Return the (X, Y) coordinate for the center point of the cell that contains the specified text.  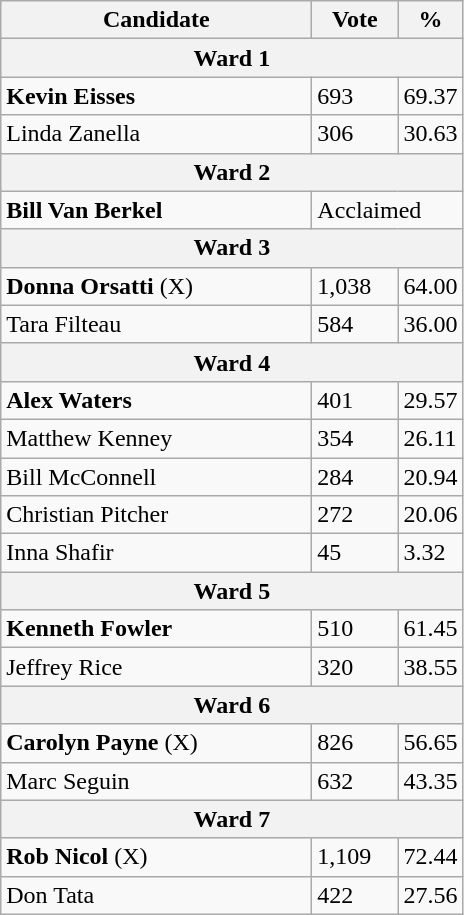
584 (355, 324)
Ward 5 (232, 591)
Linda Zanella (156, 134)
Kevin Eisses (156, 96)
69.37 (430, 96)
320 (355, 667)
56.65 (430, 743)
306 (355, 134)
401 (355, 400)
Rob Nicol (X) (156, 857)
64.00 (430, 286)
Christian Pitcher (156, 515)
45 (355, 553)
% (430, 20)
1,038 (355, 286)
Alex Waters (156, 400)
Vote (355, 20)
Acclaimed (388, 210)
38.55 (430, 667)
72.44 (430, 857)
Matthew Kenney (156, 438)
422 (355, 895)
693 (355, 96)
Jeffrey Rice (156, 667)
284 (355, 477)
632 (355, 781)
Inna Shafir (156, 553)
Ward 2 (232, 172)
510 (355, 629)
26.11 (430, 438)
Tara Filteau (156, 324)
Ward 7 (232, 819)
Marc Seguin (156, 781)
Bill McConnell (156, 477)
43.35 (430, 781)
Ward 6 (232, 705)
Candidate (156, 20)
Kenneth Fowler (156, 629)
272 (355, 515)
30.63 (430, 134)
20.06 (430, 515)
29.57 (430, 400)
Don Tata (156, 895)
1,109 (355, 857)
Ward 4 (232, 362)
Ward 3 (232, 248)
Ward 1 (232, 58)
354 (355, 438)
3.32 (430, 553)
20.94 (430, 477)
27.56 (430, 895)
Bill Van Berkel (156, 210)
Donna Orsatti (X) (156, 286)
Carolyn Payne (X) (156, 743)
826 (355, 743)
61.45 (430, 629)
36.00 (430, 324)
